Capture the cell that displays the provided text and extract its (X, Y) central coordinate. 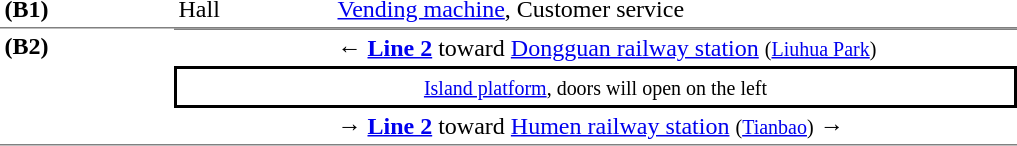
Island platform, doors will open on the left (596, 87)
← Line 2 toward Dongguan railway station (Liuhua Park) (675, 47)
→ Line 2 toward Humen railway station (Tianbao) → (675, 127)
(B2) (87, 86)
